Detect which cell encompasses the target text, then output its [x, y] center coordinate. 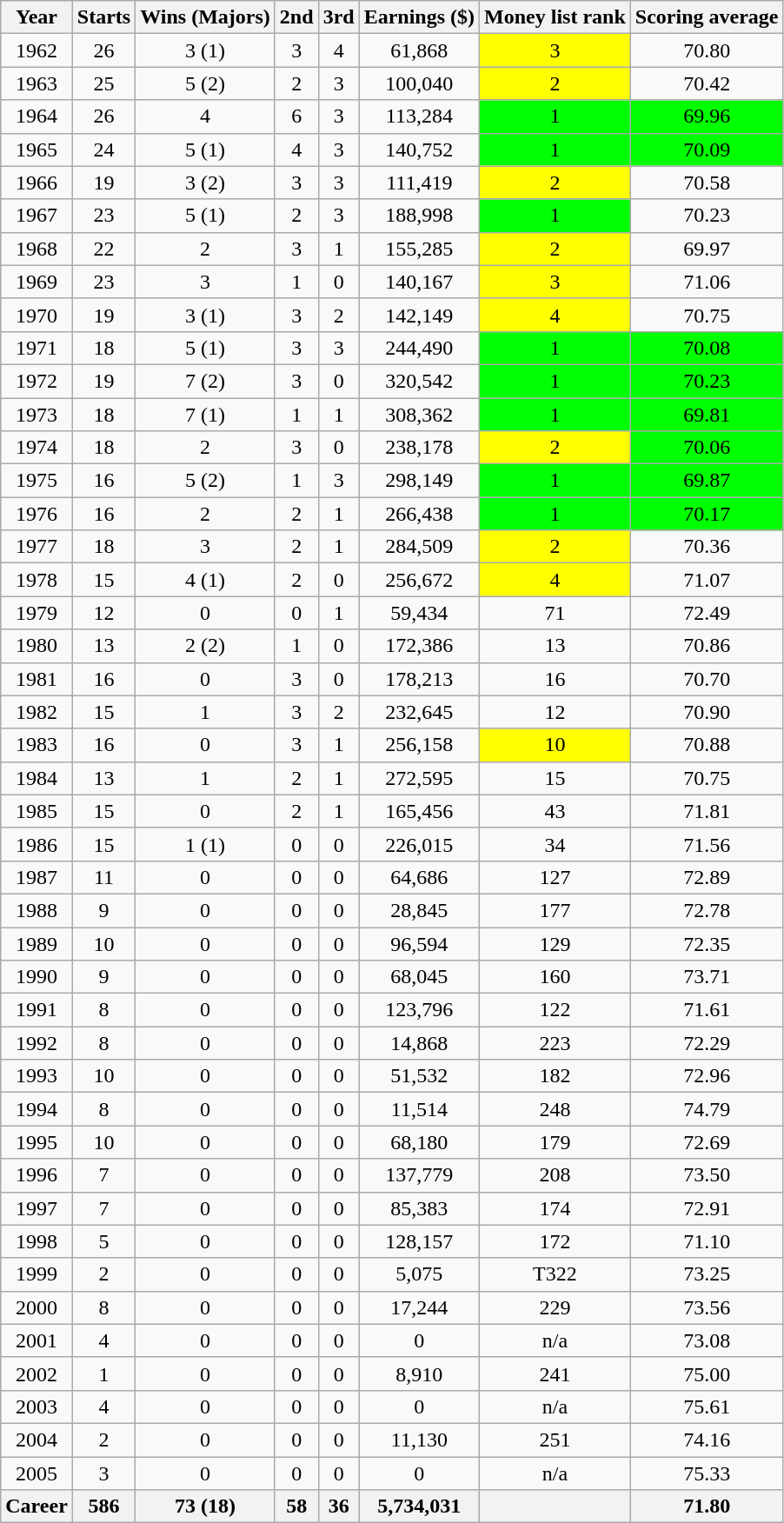
T322 [555, 1274]
2002 [37, 1373]
69.96 [707, 116]
2nd [296, 17]
223 [555, 1043]
1976 [37, 514]
71.06 [707, 282]
Starts [103, 17]
308,362 [419, 415]
61,868 [419, 50]
72.29 [707, 1043]
160 [555, 977]
51,532 [419, 1076]
208 [555, 1175]
1970 [37, 315]
7 (1) [205, 415]
70.09 [707, 150]
1964 [37, 116]
1988 [37, 910]
256,158 [419, 745]
1986 [37, 844]
96,594 [419, 943]
1996 [37, 1175]
1990 [37, 977]
248 [555, 1109]
70.58 [707, 183]
142,149 [419, 315]
8,910 [419, 1373]
1974 [37, 448]
24 [103, 150]
70.90 [707, 712]
69.87 [707, 481]
1991 [37, 1010]
127 [555, 877]
70.42 [707, 83]
1 (1) [205, 844]
586 [103, 1506]
72.78 [707, 910]
70.17 [707, 514]
1972 [37, 381]
73.56 [707, 1307]
2005 [37, 1473]
172 [555, 1241]
172,386 [419, 646]
1985 [37, 811]
1979 [37, 613]
174 [555, 1208]
11,130 [419, 1440]
43 [555, 811]
70.06 [707, 448]
1971 [37, 348]
320,542 [419, 381]
137,779 [419, 1175]
73.71 [707, 977]
59,434 [419, 613]
73.25 [707, 1274]
70.36 [707, 547]
226,015 [419, 844]
72.35 [707, 943]
1965 [37, 150]
71.56 [707, 844]
58 [296, 1506]
72.91 [707, 1208]
6 [296, 116]
75.61 [707, 1407]
165,456 [419, 811]
1995 [37, 1142]
284,509 [419, 547]
71.07 [707, 580]
179 [555, 1142]
1998 [37, 1241]
36 [339, 1506]
229 [555, 1307]
2003 [37, 1407]
1989 [37, 943]
85,383 [419, 1208]
70.88 [707, 745]
71.10 [707, 1241]
70.86 [707, 646]
1997 [37, 1208]
177 [555, 910]
14,868 [419, 1043]
298,149 [419, 481]
1973 [37, 415]
69.81 [707, 415]
272,595 [419, 778]
2000 [37, 1307]
Wins (Majors) [205, 17]
5 [103, 1241]
1962 [37, 50]
129 [555, 943]
1992 [37, 1043]
75.00 [707, 1373]
Money list rank [555, 17]
75.33 [707, 1473]
5,734,031 [419, 1506]
2004 [37, 1440]
1968 [37, 249]
2 (2) [205, 646]
111,419 [419, 183]
72.49 [707, 613]
74.79 [707, 1109]
1966 [37, 183]
71.61 [707, 1010]
70.70 [707, 679]
11 [103, 877]
155,285 [419, 249]
1999 [37, 1274]
1987 [37, 877]
140,167 [419, 282]
71.81 [707, 811]
140,752 [419, 150]
1984 [37, 778]
3 (2) [205, 183]
17,244 [419, 1307]
2001 [37, 1340]
Year [37, 17]
232,645 [419, 712]
266,438 [419, 514]
241 [555, 1373]
1981 [37, 679]
1983 [37, 745]
Scoring average [707, 17]
28,845 [419, 910]
238,178 [419, 448]
1980 [37, 646]
73.08 [707, 1340]
69.97 [707, 249]
123,796 [419, 1010]
3rd [339, 17]
1975 [37, 481]
1967 [37, 216]
71.80 [707, 1506]
70.80 [707, 50]
70.08 [707, 348]
22 [103, 249]
7 (2) [205, 381]
25 [103, 83]
244,490 [419, 348]
1994 [37, 1109]
34 [555, 844]
72.69 [707, 1142]
72.89 [707, 877]
Earnings ($) [419, 17]
72.96 [707, 1076]
64,686 [419, 877]
122 [555, 1010]
1963 [37, 83]
68,045 [419, 977]
182 [555, 1076]
4 (1) [205, 580]
Career [37, 1506]
256,672 [419, 580]
1993 [37, 1076]
251 [555, 1440]
5,075 [419, 1274]
1969 [37, 282]
11,514 [419, 1109]
68,180 [419, 1142]
74.16 [707, 1440]
1977 [37, 547]
73 (18) [205, 1506]
1978 [37, 580]
188,998 [419, 216]
178,213 [419, 679]
100,040 [419, 83]
71 [555, 613]
128,157 [419, 1241]
113,284 [419, 116]
1982 [37, 712]
73.50 [707, 1175]
